Provide the [x, y] coordinate of the cell's center where the given text is located.  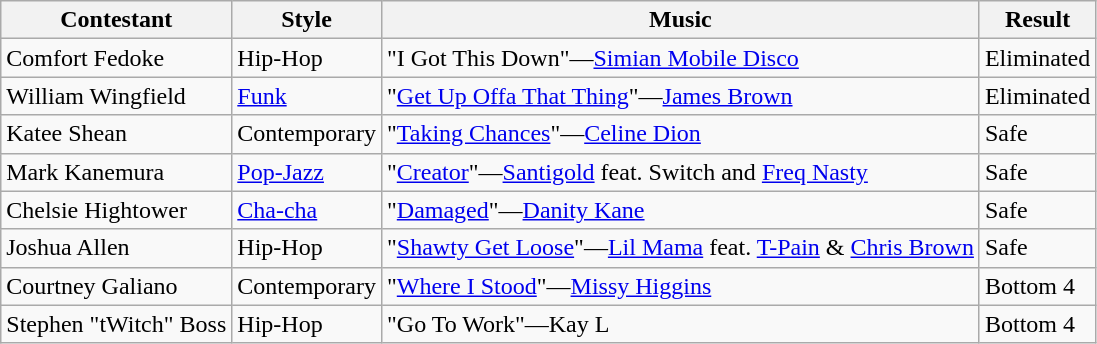
Funk [307, 96]
Style [307, 20]
Courtney Galiano [116, 286]
"Damaged"—Danity Kane [680, 210]
Joshua Allen [116, 248]
"Get Up Offa That Thing"—James Brown [680, 96]
Contestant [116, 20]
Katee Shean [116, 134]
William Wingfield [116, 96]
Result [1037, 20]
"Go To Work"—Kay L [680, 324]
Cha-cha [307, 210]
"I Got This Down"—Simian Mobile Disco [680, 58]
"Taking Chances"—Celine Dion [680, 134]
Comfort Fedoke [116, 58]
Stephen "tWitch" Boss [116, 324]
Chelsie Hightower [116, 210]
Mark Kanemura [116, 172]
"Creator"—Santigold feat. Switch and Freq Nasty [680, 172]
"Where I Stood"—Missy Higgins [680, 286]
"Shawty Get Loose"—Lil Mama feat. T-Pain & Chris Brown [680, 248]
Music [680, 20]
Pop-Jazz [307, 172]
